Determine the [x, y] coordinate at the center of the cell enclosing the given text.  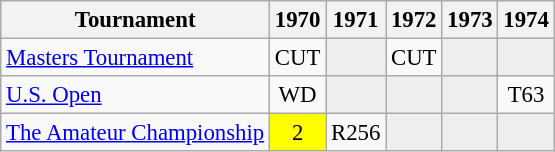
The Amateur Championship [136, 133]
1972 [414, 20]
R256 [356, 133]
1970 [298, 20]
T63 [526, 95]
1973 [470, 20]
Masters Tournament [136, 58]
WD [298, 95]
1974 [526, 20]
Tournament [136, 20]
U.S. Open [136, 95]
2 [298, 133]
1971 [356, 20]
